From the cell containing the given text, extract its center point as (x, y) coordinate. 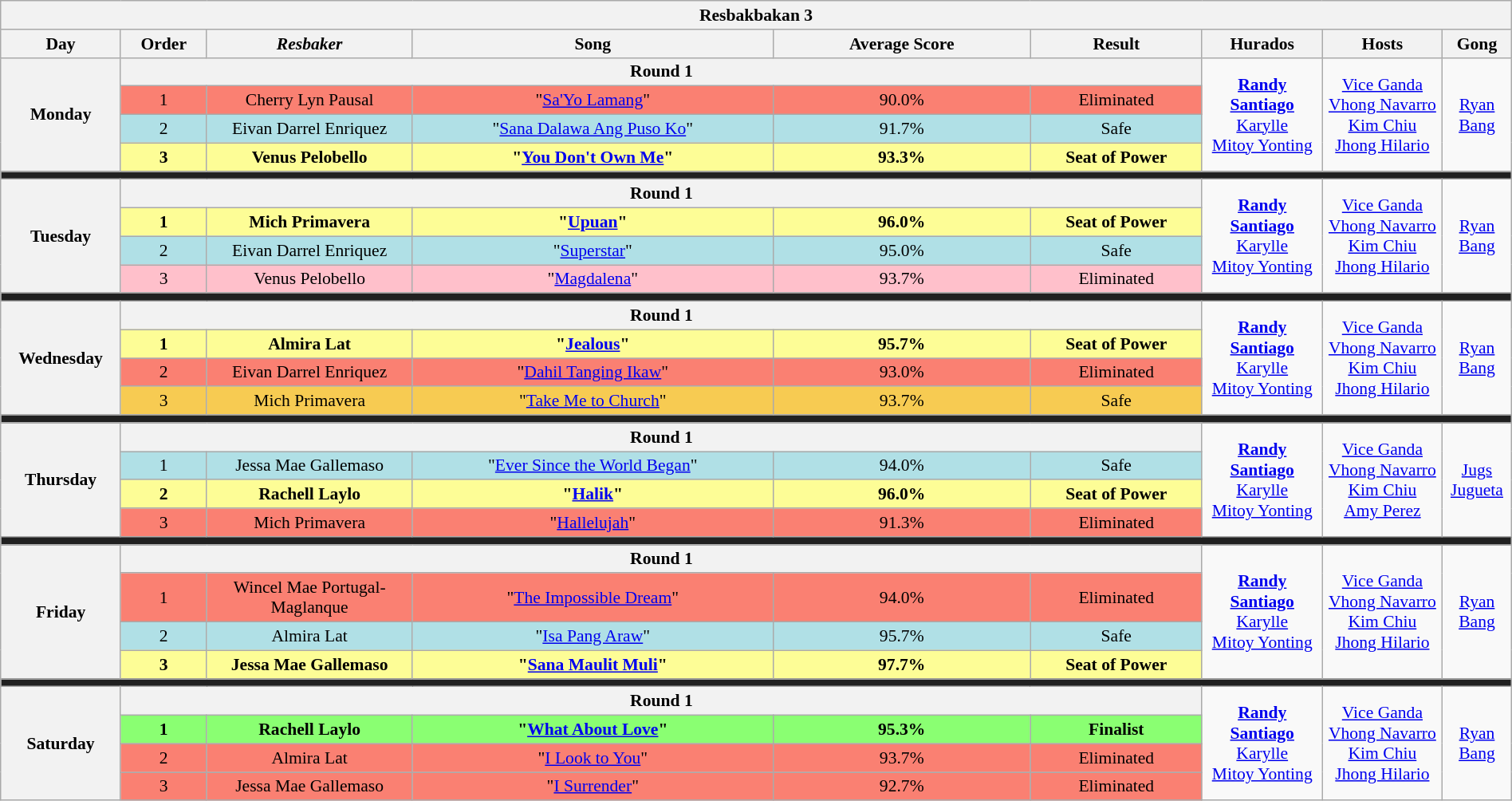
"Sana Maulit Muli" (593, 665)
Song (593, 44)
Average Score (901, 44)
"Magdalena" (593, 279)
Result (1116, 44)
Cherry Lyn Pausal (309, 101)
"I Look to You" (593, 758)
Hosts (1383, 44)
Hurados (1262, 44)
"Hallelujah" (593, 523)
Resbakbakan 3 (756, 15)
Wednesday (61, 358)
Thursday (61, 479)
"I Surrender" (593, 787)
"Take Me to Church" (593, 401)
Wincel Mae Portugal-Maglanque (309, 598)
"Sana Dalawa Ang Puso Ko" (593, 129)
95.3% (901, 730)
Order (163, 44)
"Superstar" (593, 251)
Saturday (61, 744)
Resbaker (309, 44)
"Sa'Yo Lamang" (593, 101)
"Upuan" (593, 223)
Vice GandaVhong NavarroKim ChiuAmy Perez (1383, 479)
"Ever Since the World Began" (593, 466)
93.3% (901, 157)
"Jealous" (593, 344)
93.0% (901, 373)
92.7% (901, 787)
"Isa Pang Araw" (593, 637)
Gong (1477, 44)
91.7% (901, 129)
95.0% (901, 251)
"Dahil Tanging Ikaw" (593, 373)
"What About Love" (593, 730)
Tuesday (61, 236)
Friday (61, 612)
"The Impossible Dream" (593, 598)
97.7% (901, 665)
Day (61, 44)
"You Don't Own Me" (593, 157)
91.3% (901, 523)
90.0% (901, 101)
Finalist (1116, 730)
Jugs Jugueta (1477, 479)
Monday (61, 114)
"Halik" (593, 495)
